Identify which cell holds the provided text, then report its [x, y] central coordinate. 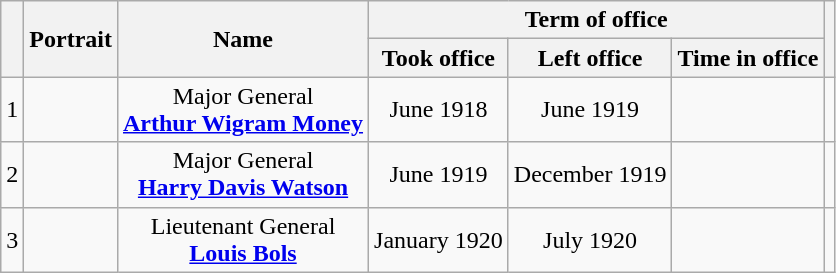
3 [12, 240]
1 [12, 110]
Lieutenant GeneralLouis Bols [242, 240]
Took office [439, 58]
Term of office [596, 20]
January 1920 [439, 240]
June 1918 [439, 110]
Time in office [748, 58]
Major GeneralArthur Wigram Money [242, 110]
December 1919 [590, 174]
Major GeneralHarry Davis Watson [242, 174]
July 1920 [590, 240]
Left office [590, 58]
2 [12, 174]
Portrait [71, 39]
Name [242, 39]
